Capture the cell that displays the provided text and extract its (X, Y) central coordinate. 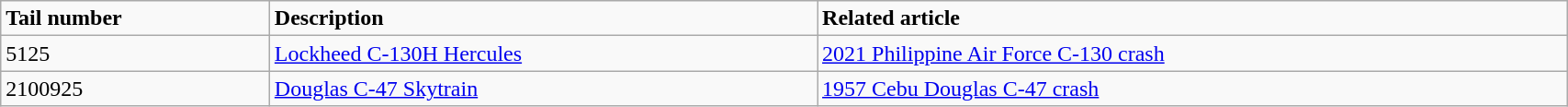
Lockheed C-130H Hercules (543, 53)
2100925 (136, 89)
Related article (1192, 18)
Description (543, 18)
Douglas C-47 Skytrain (543, 89)
1957 Cebu Douglas C-47 crash (1192, 89)
5125 (136, 53)
Tail number (136, 18)
2021 Philippine Air Force C-130 crash (1192, 53)
